Pinpoint the cell where the given text exists, returning its (x, y) midpoint coordinate. 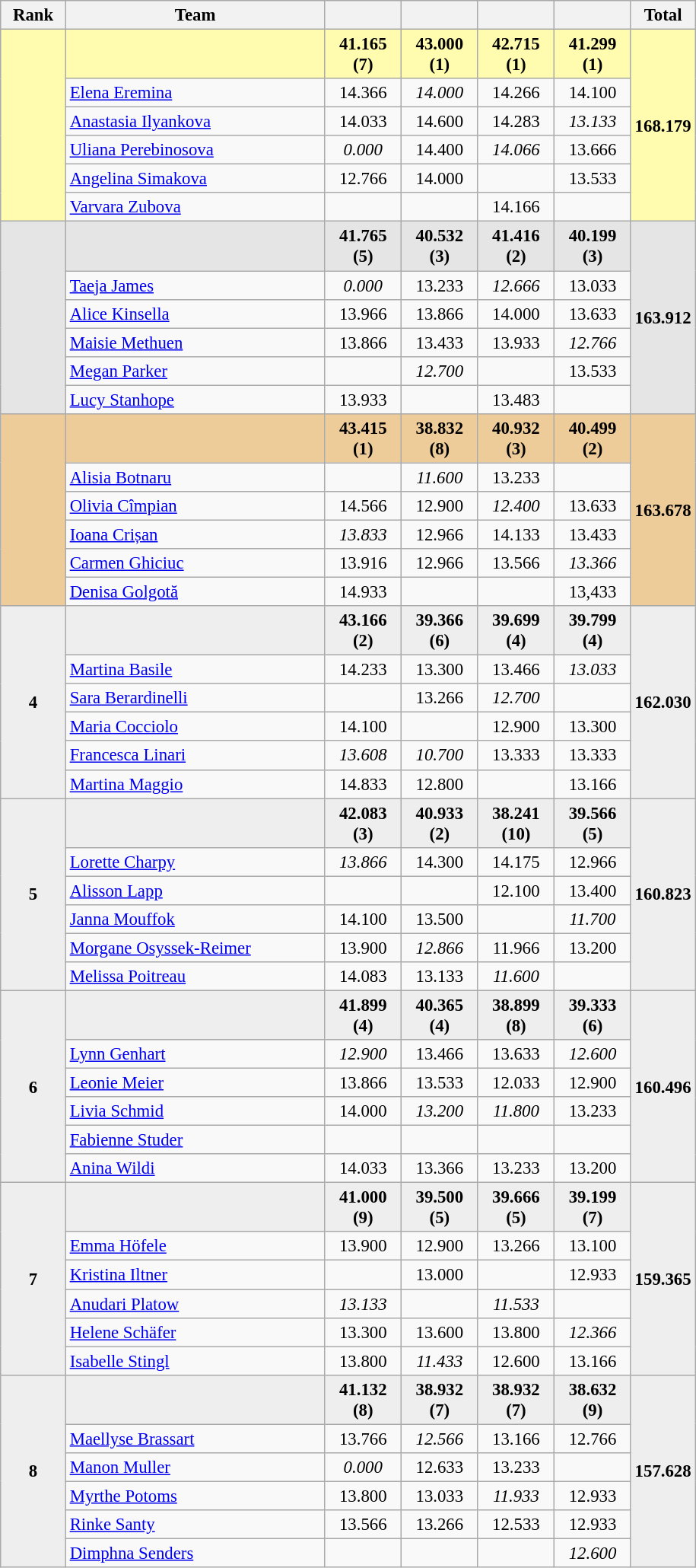
Emma Höfele (195, 1246)
Team (195, 15)
Carmen Ghiciuc (195, 563)
Anina Wildi (195, 1168)
163.912 (663, 318)
13.833 (364, 534)
Francesca Linari (195, 756)
12.633 (440, 1468)
Martina Basile (195, 670)
40.499 (2) (593, 438)
Anudari Platow (195, 1304)
12.666 (516, 285)
42.715 (1) (516, 55)
Morgane Osyssek-Reimer (195, 948)
12.866 (440, 948)
38.832 (8) (440, 438)
Megan Parker (195, 371)
38.241 (10) (516, 824)
41.416 (2) (516, 247)
Uliana Perebinosova (195, 150)
14.066 (516, 150)
Kristina Iltner (195, 1275)
13.400 (593, 891)
Maellyse Brassart (195, 1439)
Alice Kinsella (195, 314)
14.083 (364, 977)
Rinke Santy (195, 1525)
43.000 (1) (440, 55)
13.608 (364, 756)
Total (663, 15)
160.823 (663, 895)
39.500 (5) (440, 1207)
Isabelle Stingl (195, 1361)
Lorette Charpy (195, 862)
Lucy Stanhope (195, 400)
42.083 (3) (364, 824)
14.175 (516, 862)
Manon Muller (195, 1468)
14.400 (440, 150)
41.132 (8) (364, 1399)
163.678 (663, 510)
39.333 (6) (593, 1015)
14.300 (440, 862)
4 (33, 702)
Rank (33, 15)
14.600 (440, 122)
14.233 (364, 670)
Ioana Crișan (195, 534)
39.666 (5) (516, 1207)
13.600 (440, 1332)
11.800 (516, 1111)
40.199 (3) (593, 247)
40.933 (2) (440, 824)
162.030 (663, 702)
40.365 (4) (440, 1015)
11.700 (593, 919)
Myrthe Potoms (195, 1496)
40.532 (3) (440, 247)
14.833 (364, 784)
41.899 (4) (364, 1015)
38.899 (8) (516, 1015)
39.699 (4) (516, 630)
Leonie Meier (195, 1083)
12.800 (440, 784)
41.299 (1) (593, 55)
8 (33, 1471)
11.533 (516, 1304)
39.799 (4) (593, 630)
12.533 (516, 1525)
Olivia Cîmpian (195, 506)
13.966 (364, 314)
41.000 (9) (364, 1207)
Fabienne Studer (195, 1140)
Angelina Simakova (195, 179)
11.433 (440, 1361)
Martina Maggio (195, 784)
43.415 (1) (364, 438)
40.932 (3) (516, 438)
12.033 (516, 1083)
39.566 (5) (593, 824)
Varvara Zubova (195, 208)
Sara Berardinelli (195, 698)
14.166 (516, 208)
Elena Eremina (195, 93)
12.100 (516, 891)
38.632 (9) (593, 1399)
13.766 (364, 1439)
14.283 (516, 122)
10.700 (440, 756)
168.179 (663, 126)
14.133 (516, 534)
39.366 (6) (440, 630)
Anastasia Ilyankova (195, 122)
Livia Schmid (195, 1111)
7 (33, 1279)
14.266 (516, 93)
14.366 (364, 93)
39.199 (7) (593, 1207)
41.165 (7) (364, 55)
12.400 (516, 506)
Denisa Golgotă (195, 592)
5 (33, 895)
Lynn Genhart (195, 1054)
Melissa Poitreau (195, 977)
13.100 (593, 1246)
Taeja James (195, 285)
6 (33, 1087)
43.166 (2) (364, 630)
12.366 (593, 1332)
13.666 (593, 150)
14.933 (364, 592)
14.566 (364, 506)
13.916 (364, 563)
13.500 (440, 919)
41.765 (5) (364, 247)
160.496 (663, 1087)
Dimphna Senders (195, 1553)
13.000 (440, 1275)
Alisson Lapp (195, 891)
11.933 (516, 1496)
Maisie Methuen (195, 343)
Helene Schäfer (195, 1332)
Maria Cocciolo (195, 727)
12.566 (440, 1439)
159.365 (663, 1279)
11.966 (516, 948)
157.628 (663, 1471)
13.483 (516, 400)
Janna Mouffok (195, 919)
13,433 (593, 592)
Alisia Botnaru (195, 477)
